Output the [x, y] coordinate of the center of the cell containing the given text.  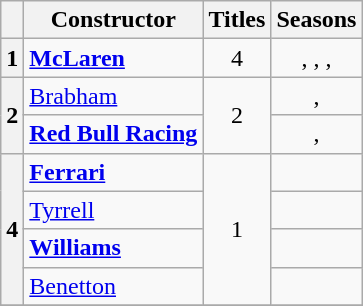
, , , [316, 58]
Tyrrell [114, 210]
Seasons [316, 20]
Ferrari [114, 172]
Red Bull Racing [114, 134]
McLaren [114, 58]
Brabham [114, 96]
Constructor [114, 20]
Titles [237, 20]
Benetton [114, 286]
Williams [114, 248]
